Return (X, Y) of the center of cell containing provided text 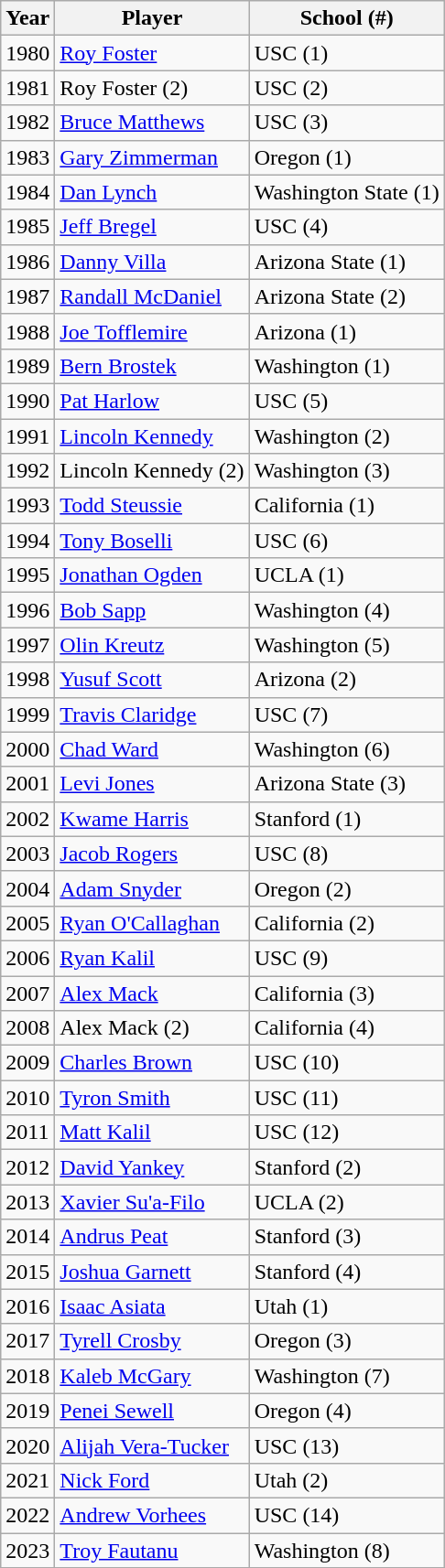
USC (8) (346, 854)
Oregon (4) (346, 1411)
2020 (27, 1445)
USC (1) (346, 53)
1997 (27, 645)
2013 (27, 1202)
USC (5) (346, 401)
2006 (27, 958)
2018 (27, 1376)
Bruce Matthews (152, 123)
1988 (27, 331)
Chad Ward (152, 749)
Bob Sapp (152, 610)
Yusuf Scott (152, 680)
Utah (2) (346, 1480)
Washington (7) (346, 1376)
1999 (27, 714)
Washington (6) (346, 749)
Washington (5) (346, 645)
1980 (27, 53)
Nick Ford (152, 1480)
Roy Foster (152, 53)
Adam Snyder (152, 888)
Randall McDaniel (152, 296)
School (#) (346, 18)
Levi Jones (152, 784)
1992 (27, 471)
Charles Brown (152, 1063)
USC (7) (346, 714)
California (4) (346, 1028)
USC (14) (346, 1515)
Stanford (1) (346, 819)
Oregon (1) (346, 157)
2001 (27, 784)
Oregon (2) (346, 888)
Washington (1) (346, 366)
USC (2) (346, 88)
1998 (27, 680)
Stanford (4) (346, 1272)
2021 (27, 1480)
USC (4) (346, 227)
1993 (27, 506)
1982 (27, 123)
2005 (27, 923)
Lincoln Kennedy (2) (152, 471)
Arizona (2) (346, 680)
USC (3) (346, 123)
Kaleb McGary (152, 1376)
2011 (27, 1133)
Washington (3) (346, 471)
Jeff Bregel (152, 227)
David Yankey (152, 1167)
Oregon (3) (346, 1341)
2014 (27, 1237)
Washington (8) (346, 1551)
2015 (27, 1272)
2012 (27, 1167)
UCLA (2) (346, 1202)
Washington (4) (346, 610)
2016 (27, 1306)
2003 (27, 854)
Dan Lynch (152, 192)
USC (13) (346, 1445)
Pat Harlow (152, 401)
1996 (27, 610)
California (2) (346, 923)
California (3) (346, 993)
Bern Brostek (152, 366)
Year (27, 18)
2017 (27, 1341)
Troy Fautanu (152, 1551)
California (1) (346, 506)
Penei Sewell (152, 1411)
Olin Kreutz (152, 645)
Alex Mack (152, 993)
2004 (27, 888)
USC (9) (346, 958)
2022 (27, 1515)
1987 (27, 296)
2009 (27, 1063)
1983 (27, 157)
Ryan Kalil (152, 958)
Alex Mack (2) (152, 1028)
1990 (27, 401)
1995 (27, 575)
Washington (2) (346, 436)
Arizona State (1) (346, 262)
USC (12) (346, 1133)
Stanford (3) (346, 1237)
1984 (27, 192)
Tony Boselli (152, 541)
Travis Claridge (152, 714)
1994 (27, 541)
Lincoln Kennedy (152, 436)
1981 (27, 88)
Joshua Garnett (152, 1272)
Matt Kalil (152, 1133)
2000 (27, 749)
Tyron Smith (152, 1098)
Xavier Su'a-Filo (152, 1202)
Ryan O'Callaghan (152, 923)
2019 (27, 1411)
2023 (27, 1551)
1991 (27, 436)
2002 (27, 819)
Kwame Harris (152, 819)
2008 (27, 1028)
Jacob Rogers (152, 854)
2010 (27, 1098)
USC (10) (346, 1063)
Arizona State (3) (346, 784)
USC (6) (346, 541)
Washington State (1) (346, 192)
Stanford (2) (346, 1167)
Gary Zimmerman (152, 157)
UCLA (1) (346, 575)
1985 (27, 227)
Arizona State (2) (346, 296)
Isaac Asiata (152, 1306)
Joe Tofflemire (152, 331)
Alijah Vera-Tucker (152, 1445)
1986 (27, 262)
Todd Steussie (152, 506)
Player (152, 18)
Roy Foster (2) (152, 88)
Tyrell Crosby (152, 1341)
Andrew Vorhees (152, 1515)
2007 (27, 993)
USC (11) (346, 1098)
Jonathan Ogden (152, 575)
Andrus Peat (152, 1237)
Arizona (1) (346, 331)
Danny Villa (152, 262)
1989 (27, 366)
Utah (1) (346, 1306)
